Determine the [X, Y] coordinate at the center of the cell enclosing the given text.  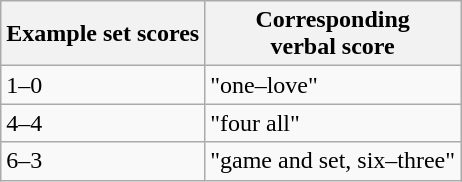
Correspondingverbal score [333, 34]
"one–love" [333, 85]
Example set scores [103, 34]
1–0 [103, 85]
4–4 [103, 123]
6–3 [103, 161]
"four all" [333, 123]
"game and set, six–three" [333, 161]
